Return (x, y) of the center of cell containing provided text 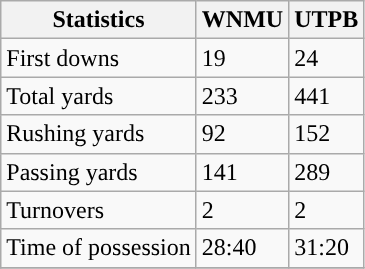
First downs (99, 58)
19 (242, 58)
92 (242, 134)
Passing yards (99, 172)
152 (326, 134)
141 (242, 172)
31:20 (326, 248)
Turnovers (99, 210)
Rushing yards (99, 134)
WNMU (242, 20)
Total yards (99, 96)
289 (326, 172)
Statistics (99, 20)
28:40 (242, 248)
233 (242, 96)
Time of possession (99, 248)
441 (326, 96)
24 (326, 58)
UTPB (326, 20)
